Provide the [x, y] coordinate of the cell's center where the given text is located.  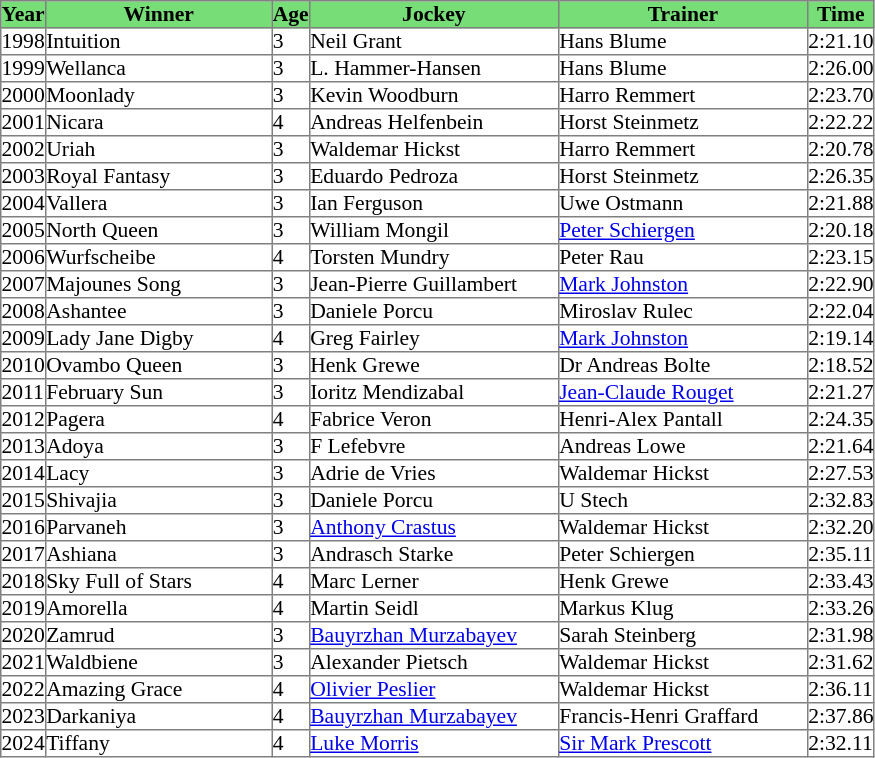
Time [840, 14]
2004 [24, 204]
Winner [158, 14]
2:32.83 [840, 500]
Majounes Song [158, 284]
Lacy [158, 474]
Miroslav Rulec [682, 312]
2013 [24, 446]
Shivajia [158, 500]
Tiffany [158, 744]
2023 [24, 716]
Vallera [158, 204]
Trainer [682, 14]
Henri-Alex Pantall [682, 420]
2016 [24, 528]
2017 [24, 554]
2:20.78 [840, 150]
Sir Mark Prescott [682, 744]
Torsten Mundry [434, 258]
2:21.64 [840, 446]
2019 [24, 608]
Greg Fairley [434, 338]
2:18.52 [840, 366]
Uwe Ostmann [682, 204]
Jockey [434, 14]
2:33.43 [840, 582]
Sarah Steinberg [682, 636]
2008 [24, 312]
Ashantee [158, 312]
Waldbiene [158, 662]
F Lefebvre [434, 446]
Adrie de Vries [434, 474]
2:22.90 [840, 284]
U Stech [682, 500]
2009 [24, 338]
Kevin Woodburn [434, 96]
Luke Morris [434, 744]
2:24.35 [840, 420]
Jean-Claude Rouget [682, 392]
Pagera [158, 420]
Lady Jane Digby [158, 338]
2015 [24, 500]
Dr Andreas Bolte [682, 366]
Moonlady [158, 96]
Martin Seidl [434, 608]
2:26.00 [840, 68]
Francis-Henri Graffard [682, 716]
Eduardo Pedroza [434, 176]
Amorella [158, 608]
1998 [24, 42]
2022 [24, 690]
Ashiana [158, 554]
2020 [24, 636]
2000 [24, 96]
2:23.15 [840, 258]
Wurfscheibe [158, 258]
2:19.14 [840, 338]
Andrasch Starke [434, 554]
2:26.35 [840, 176]
2001 [24, 122]
Uriah [158, 150]
Intuition [158, 42]
2002 [24, 150]
2018 [24, 582]
2:36.11 [840, 690]
February Sun [158, 392]
Sky Full of Stars [158, 582]
2014 [24, 474]
2021 [24, 662]
2011 [24, 392]
2:31.98 [840, 636]
Neil Grant [434, 42]
2:27.53 [840, 474]
2:33.26 [840, 608]
2:37.86 [840, 716]
Darkaniya [158, 716]
L. Hammer-Hansen [434, 68]
Adoya [158, 446]
William Mongil [434, 230]
Peter Rau [682, 258]
2:23.70 [840, 96]
2:20.18 [840, 230]
2010 [24, 366]
Andreas Lowe [682, 446]
Andreas Helfenbein [434, 122]
Wellanca [158, 68]
Alexander Pietsch [434, 662]
Olivier Peslier [434, 690]
Anthony Crastus [434, 528]
2006 [24, 258]
2:32.11 [840, 744]
Year [24, 14]
2:21.88 [840, 204]
2:21.27 [840, 392]
Ian Ferguson [434, 204]
1999 [24, 68]
Age [290, 14]
Amazing Grace [158, 690]
Jean-Pierre Guillambert [434, 284]
2:35.11 [840, 554]
2:21.10 [840, 42]
2005 [24, 230]
2:32.20 [840, 528]
North Queen [158, 230]
Zamrud [158, 636]
Fabrice Veron [434, 420]
2024 [24, 744]
Ovambo Queen [158, 366]
2:22.22 [840, 122]
Marc Lerner [434, 582]
2003 [24, 176]
Royal Fantasy [158, 176]
2012 [24, 420]
Parvaneh [158, 528]
Ioritz Mendizabal [434, 392]
2007 [24, 284]
Nicara [158, 122]
2:22.04 [840, 312]
Markus Klug [682, 608]
2:31.62 [840, 662]
